From the cell containing the given text, extract its center point as [X, Y] coordinate. 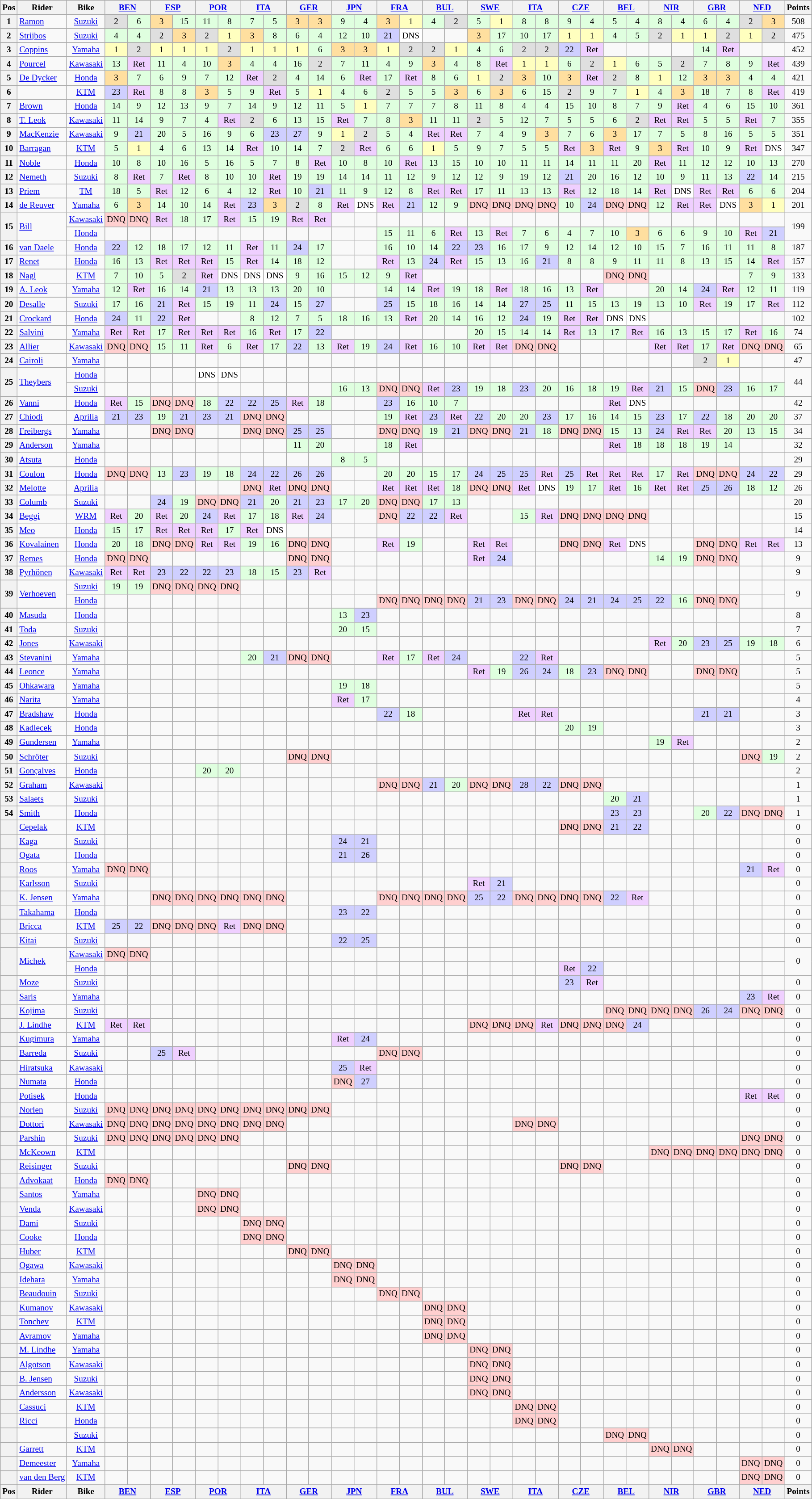
B. Jensen [42, 1379]
de Reuver [42, 206]
Crockard [42, 319]
38 [9, 573]
421 [798, 78]
Nemeth [42, 177]
112 [798, 304]
Takahama [42, 912]
Beaudouin [42, 1294]
Gundersen [42, 743]
40 [9, 615]
54 [9, 813]
Barreda [42, 1054]
46 [9, 700]
215 [798, 177]
Toda [42, 630]
508 [798, 21]
Santos [42, 1195]
439 [798, 64]
Remes [42, 559]
Dottori [42, 1124]
Kaga [42, 841]
355 [798, 121]
Hiratsuka [42, 1068]
Pourcel [42, 64]
Renet [42, 262]
Narita [42, 700]
Noble [42, 163]
Potisek [42, 1096]
475 [798, 36]
51 [9, 771]
Meo [42, 530]
Reisinger [42, 1167]
Masuda [42, 615]
Salvini [42, 332]
Ogata [42, 856]
Parshin [42, 1138]
Priem [42, 191]
Jones [42, 643]
Coulon [42, 474]
Nagl [42, 276]
Kumanov [42, 1308]
Salaets [42, 799]
Karlsson [42, 884]
Advokaat [42, 1181]
48 [9, 728]
Anderson [42, 445]
33 [9, 502]
Leonce [42, 672]
Ramon [42, 21]
Atsuta [42, 460]
Theybers [42, 382]
53 [9, 799]
Strijbos [42, 36]
Tonchev [42, 1322]
Idehara [42, 1280]
Melotte [42, 488]
102 [798, 319]
Smith [42, 813]
452 [798, 50]
Kovalainen [42, 545]
199 [798, 226]
Kojima [42, 1011]
Coppins [42, 50]
Roos [42, 870]
157 [798, 262]
Verhoeven [42, 594]
187 [798, 248]
119 [798, 290]
MacKenzie [42, 134]
J. Lindhe [42, 1025]
Algotson [42, 1365]
Bradshaw [42, 714]
WRM [86, 516]
Stevanini [42, 658]
39 [9, 594]
Venda [42, 1209]
Bill [42, 226]
A. Leok [42, 290]
K. Jensen [42, 898]
45 [9, 686]
Ricci [42, 1421]
Saris [42, 997]
270 [798, 163]
Cassuci [42, 1407]
Ogawa [42, 1266]
Pyrhönen [42, 573]
Andersson [42, 1393]
31 [9, 474]
Moze [42, 983]
Brown [42, 106]
Desalle [42, 304]
361 [798, 106]
43 [9, 658]
Norlen [42, 1110]
Chiodi [42, 417]
419 [798, 92]
Columb [42, 502]
204 [798, 191]
Cooke [42, 1237]
Numata [42, 1082]
TM [86, 191]
351 [798, 134]
Kugimura [42, 1039]
T. Leok [42, 121]
30 [9, 460]
McKeown [42, 1152]
Avramov [42, 1336]
65 [798, 347]
Graham [42, 785]
35 [9, 530]
M. Lindhe [42, 1350]
201 [798, 206]
36 [9, 545]
Michek [42, 962]
Freibergs [42, 432]
Vanni [42, 403]
Ohkawara [42, 686]
Allier [42, 347]
Schröter [42, 757]
133 [798, 276]
Bricca [42, 926]
52 [9, 785]
74 [798, 332]
Demeester [42, 1464]
Beggi [42, 516]
Cepelak [42, 827]
49 [9, 743]
Gonçalves [42, 771]
Cairoli [42, 361]
Barragan [42, 149]
347 [798, 149]
Garrett [42, 1449]
Dami [42, 1223]
Kitai [42, 941]
Kadlecek [42, 728]
41 [9, 630]
De Dycker [42, 78]
50 [9, 757]
van Daele [42, 248]
van den Berg [42, 1478]
Huber [42, 1251]
